Identify which cell holds the provided text, then report its [X, Y] central coordinate. 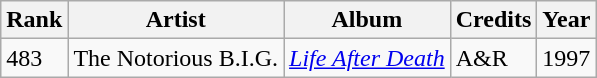
Rank [34, 20]
483 [34, 58]
Artist [176, 20]
Credits [494, 20]
1997 [566, 58]
Life After Death [368, 58]
The Notorious B.I.G. [176, 58]
Year [566, 20]
A&R [494, 58]
Album [368, 20]
